Determine the (x, y) coordinate at the center of the cell enclosing the given text.  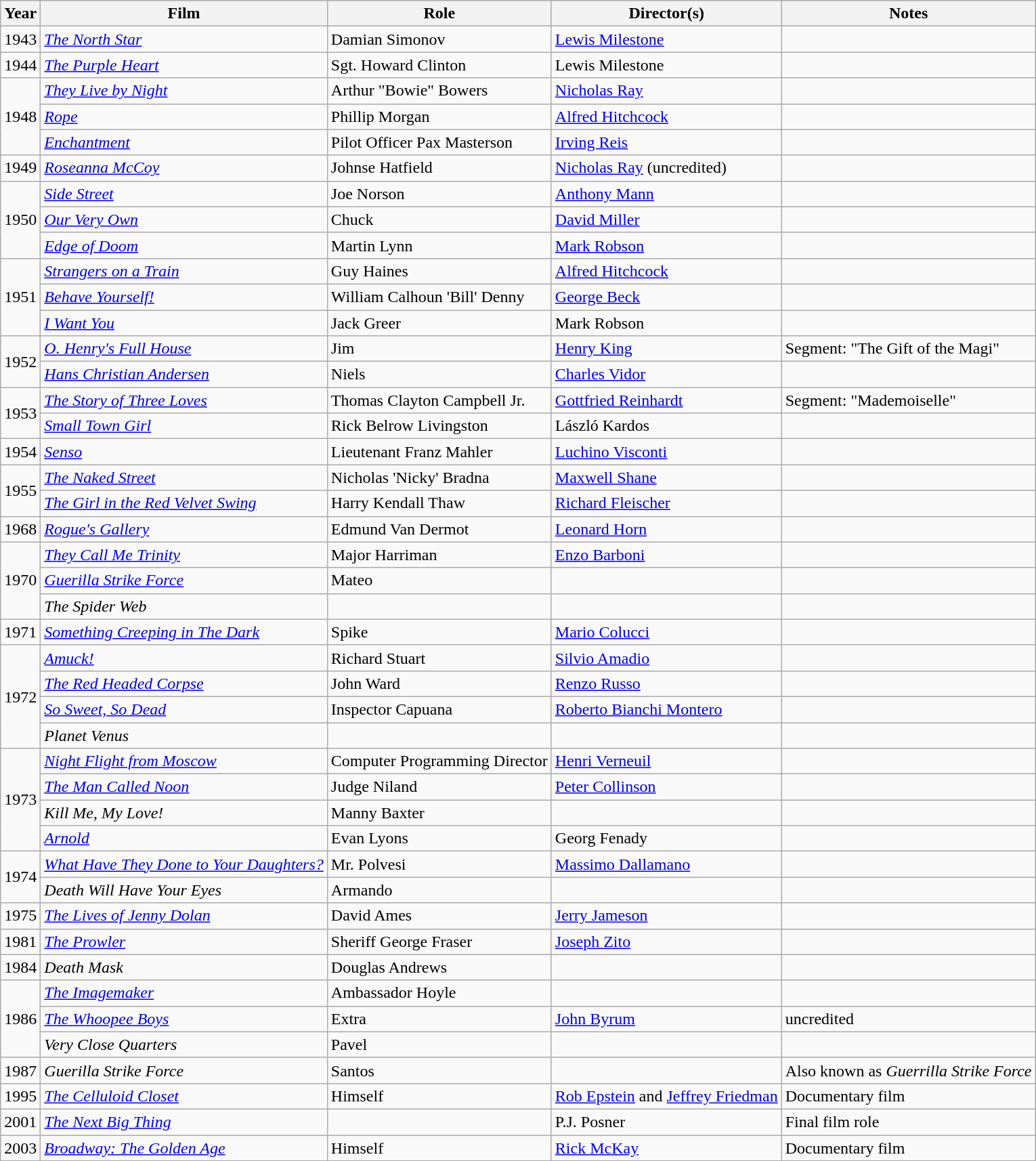
Jerry Jameson (666, 916)
Georg Fenady (666, 839)
Final film role (909, 1122)
Ambassador Hoyle (439, 993)
Peter Collinson (666, 787)
Maxwell Shane (666, 478)
O. Henry's Full House (184, 349)
Mateo (439, 580)
Joseph Zito (666, 942)
1986 (20, 1019)
George Beck (666, 297)
Enzo Barboni (666, 555)
Sgt. Howard Clinton (439, 65)
Behave Yourself! (184, 297)
Leonard Horn (666, 529)
1952 (20, 362)
1974 (20, 877)
The Purple Heart (184, 65)
Anthony Mann (666, 194)
Sheriff George Fraser (439, 942)
1971 (20, 632)
Irving Reis (666, 142)
Death Mask (184, 967)
Rogue's Gallery (184, 529)
Renzo Russo (666, 683)
1995 (20, 1096)
Notes (909, 14)
Edmund Van Dermot (439, 529)
Santos (439, 1070)
Rob Epstein and Jeffrey Friedman (666, 1096)
Hans Christian Andersen (184, 375)
Film (184, 14)
Inspector Capuana (439, 709)
The Next Big Thing (184, 1122)
Thomas Clayton Campbell Jr. (439, 400)
Computer Programming Director (439, 761)
Also known as Guerrilla Strike Force (909, 1070)
Something Creeping in The Dark (184, 632)
I Want You (184, 323)
John Ward (439, 683)
Armando (439, 890)
David Miller (666, 219)
The Imagemaker (184, 993)
Night Flight from Moscow (184, 761)
Guy Haines (439, 271)
Phillip Morgan (439, 117)
Amuck! (184, 658)
David Ames (439, 916)
Spike (439, 632)
The North Star (184, 39)
Richard Stuart (439, 658)
1968 (20, 529)
2003 (20, 1148)
1975 (20, 916)
Richard Fleischer (666, 503)
P.J. Posner (666, 1122)
1987 (20, 1070)
The Man Called Noon (184, 787)
Manny Baxter (439, 813)
Extra (439, 1019)
Chuck (439, 219)
1970 (20, 580)
Edge of Doom (184, 245)
Nicholas Ray (uncredited) (666, 168)
The Prowler (184, 942)
They Call Me Trinity (184, 555)
1984 (20, 967)
Major Harriman (439, 555)
The Naked Street (184, 478)
Rick Belrow Livingston (439, 426)
Side Street (184, 194)
Death Will Have Your Eyes (184, 890)
Jack Greer (439, 323)
Niels (439, 375)
Director(s) (666, 14)
The Spider Web (184, 606)
László Kardos (666, 426)
1944 (20, 65)
They Live by Night (184, 91)
Damian Simonov (439, 39)
Mr. Polvesi (439, 864)
The Whoopee Boys (184, 1019)
So Sweet, So Dead (184, 709)
Martin Lynn (439, 245)
1981 (20, 942)
William Calhoun 'Bill' Denny (439, 297)
Charles Vidor (666, 375)
Douglas Andrews (439, 967)
Mario Colucci (666, 632)
Arthur "Bowie" Bowers (439, 91)
Pilot Officer Pax Masterson (439, 142)
Segment: "The Gift of the Magi" (909, 349)
Senso (184, 452)
The Red Headed Corpse (184, 683)
John Byrum (666, 1019)
Henry King (666, 349)
Kill Me, My Love! (184, 813)
Lieutenant Franz Mahler (439, 452)
1950 (20, 219)
Segment: "Mademoiselle" (909, 400)
Year (20, 14)
Massimo Dallamano (666, 864)
1948 (20, 117)
The Girl in the Red Velvet Swing (184, 503)
uncredited (909, 1019)
Luchino Visconti (666, 452)
Strangers on a Train (184, 271)
Roberto Bianchi Montero (666, 709)
Johnse Hatfield (439, 168)
1973 (20, 800)
Very Close Quarters (184, 1044)
1943 (20, 39)
Arnold (184, 839)
Broadway: The Golden Age (184, 1148)
The Lives of Jenny Dolan (184, 916)
1951 (20, 297)
Henri Verneuil (666, 761)
Rick McKay (666, 1148)
1953 (20, 413)
The Celluloid Closet (184, 1096)
Pavel (439, 1044)
Nicholas 'Nicky' Bradna (439, 478)
1972 (20, 696)
Gottfried Reinhardt (666, 400)
What Have They Done to Your Daughters? (184, 864)
1949 (20, 168)
2001 (20, 1122)
Evan Lyons (439, 839)
Jim (439, 349)
1955 (20, 490)
Roseanna McCoy (184, 168)
Our Very Own (184, 219)
Joe Norson (439, 194)
Role (439, 14)
The Story of Three Loves (184, 400)
Enchantment (184, 142)
Nicholas Ray (666, 91)
Judge Niland (439, 787)
Rope (184, 117)
Small Town Girl (184, 426)
Planet Venus (184, 735)
Silvio Amadio (666, 658)
Harry Kendall Thaw (439, 503)
1954 (20, 452)
